Extract the (x, y) coordinate from the center of the cell holding the provided text.  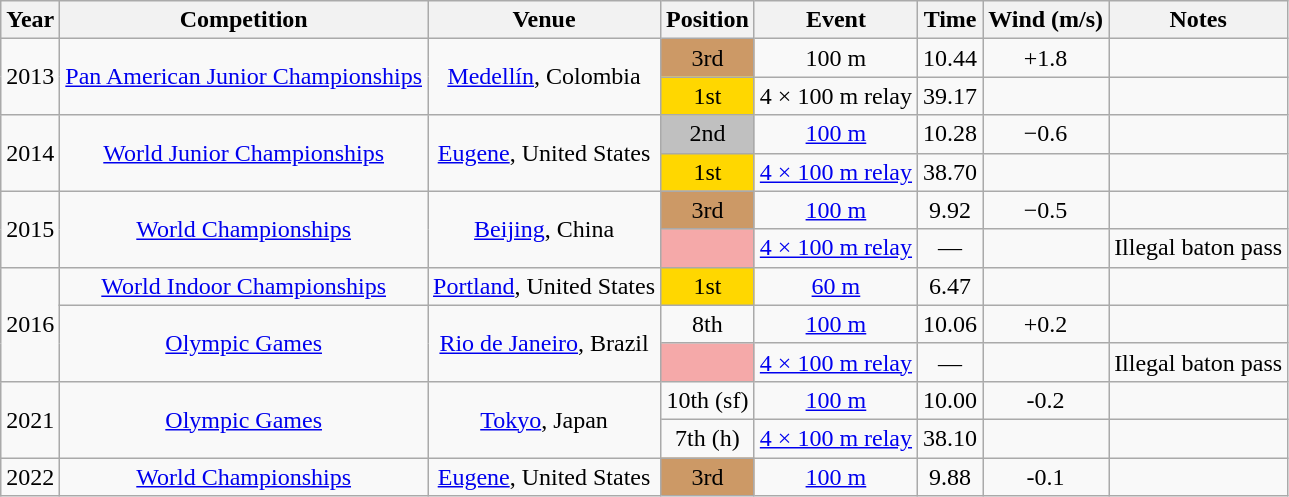
Year (30, 20)
38.70 (950, 172)
38.10 (950, 438)
10.06 (950, 324)
9.88 (950, 477)
2013 (30, 77)
Rio de Janeiro, Brazil (544, 343)
2nd (708, 134)
-0.2 (1046, 400)
10.44 (950, 58)
Portland, United States (544, 286)
Venue (544, 20)
Tokyo, Japan (544, 419)
10.28 (950, 134)
Event (836, 20)
+1.8 (1046, 58)
Beijing, China (544, 229)
Time (950, 20)
2021 (30, 419)
−0.5 (1046, 210)
39.17 (950, 96)
World Indoor Championships (244, 286)
2015 (30, 229)
Position (708, 20)
7th (h) (708, 438)
Medellín, Colombia (544, 77)
10th (sf) (708, 400)
-0.1 (1046, 477)
−0.6 (1046, 134)
8th (708, 324)
+0.2 (1046, 324)
Pan American Junior Championships (244, 77)
Competition (244, 20)
60 m (836, 286)
World Junior Championships (244, 153)
6.47 (950, 286)
2014 (30, 153)
10.00 (950, 400)
2016 (30, 324)
Wind (m/s) (1046, 20)
9.92 (950, 210)
2022 (30, 477)
Notes (1198, 20)
